Extract the (x, y) coordinate from the center of the cell holding the provided text.  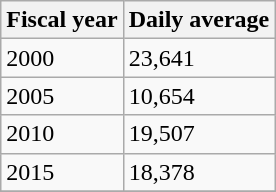
Fiscal year (62, 20)
10,654 (199, 96)
Daily average (199, 20)
18,378 (199, 172)
2000 (62, 58)
2010 (62, 134)
19,507 (199, 134)
2015 (62, 172)
2005 (62, 96)
23,641 (199, 58)
